Provide the [X, Y] coordinate of the cell's center where the given text is located.  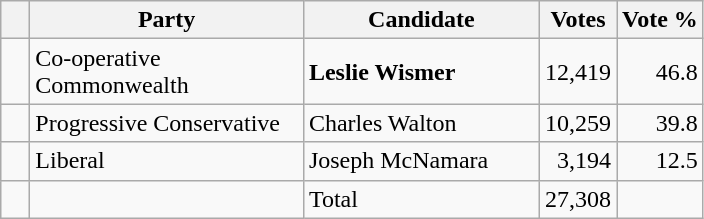
Leslie Wismer [421, 72]
Joseph McNamara [421, 161]
12.5 [660, 161]
Progressive Conservative [167, 123]
Party [167, 20]
39.8 [660, 123]
Co-operative Commonwealth [167, 72]
Vote % [660, 20]
Candidate [421, 20]
Votes [578, 20]
27,308 [578, 199]
10,259 [578, 123]
46.8 [660, 72]
Total [421, 199]
Charles Walton [421, 123]
3,194 [578, 161]
Liberal [167, 161]
12,419 [578, 72]
